Find where the given text appears and provide that cell's center as [X, Y] coordinate. 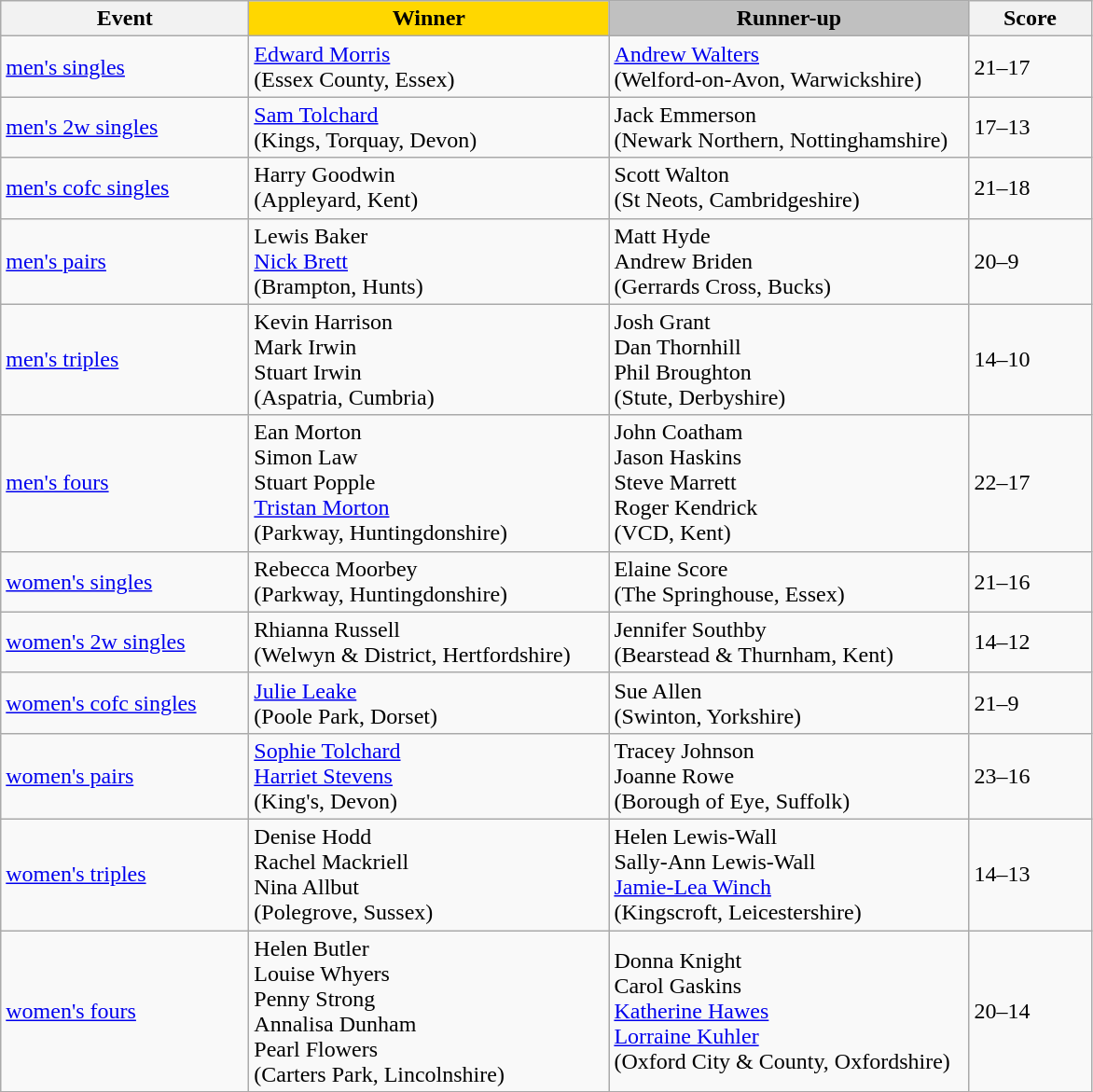
14–13 [1030, 875]
21–9 [1030, 703]
Scott Walton(St Neots, Cambridgeshire) [789, 188]
23–16 [1030, 776]
men's 2w singles [125, 127]
Edward Morris(Essex County, Essex) [429, 67]
men's fours [125, 483]
20–9 [1030, 261]
Event [125, 19]
20–14 [1030, 1011]
Jack Emmerson(Newark Northern, Nottinghamshire) [789, 127]
Kevin HarrisonMark IrwinStuart Irwin(Aspatria, Cumbria) [429, 360]
21–17 [1030, 67]
men's pairs [125, 261]
men's cofc singles [125, 188]
John CoathamJason HaskinsSteve MarrettRoger Kendrick(VCD, Kent) [789, 483]
22–17 [1030, 483]
14–12 [1030, 642]
Julie Leake(Poole Park, Dorset) [429, 703]
Winner [429, 19]
Sam Tolchard(Kings, Torquay, Devon) [429, 127]
Sue Allen(Swinton, Yorkshire) [789, 703]
Lewis BakerNick Brett(Brampton, Hunts) [429, 261]
Matt HydeAndrew Briden(Gerrards Cross, Bucks) [789, 261]
Harry Goodwin(Appleyard, Kent) [429, 188]
Rhianna Russell(Welwyn & District, Hertfordshire) [429, 642]
21–18 [1030, 188]
Sophie TolchardHarriet Stevens(King's, Devon) [429, 776]
Helen Lewis-WallSally-Ann Lewis-Wall Jamie-Lea Winch(Kingscroft, Leicestershire) [789, 875]
Tracey JohnsonJoanne Rowe(Borough of Eye, Suffolk) [789, 776]
Andrew Walters(Welford-on-Avon, Warwickshire) [789, 67]
Score [1030, 19]
Ean MortonSimon LawStuart PoppleTristan Morton(Parkway, Huntingdonshire) [429, 483]
women's cofc singles [125, 703]
women's fours [125, 1011]
Helen ButlerLouise WhyersPenny StrongAnnalisa DunhamPearl Flowers(Carters Park, Lincolnshire) [429, 1011]
men's triples [125, 360]
Josh GrantDan ThornhillPhil Broughton(Stute, Derbyshire) [789, 360]
21–16 [1030, 582]
women's triples [125, 875]
women's singles [125, 582]
Runner-up [789, 19]
Elaine Score(The Springhouse, Essex) [789, 582]
women's pairs [125, 776]
14–10 [1030, 360]
women's 2w singles [125, 642]
men's singles [125, 67]
Rebecca Moorbey(Parkway, Huntingdonshire) [429, 582]
17–13 [1030, 127]
Denise HoddRachel MackriellNina Allbut(Polegrove, Sussex) [429, 875]
Donna KnightCarol GaskinsKatherine HawesLorraine Kuhler(Oxford City & County, Oxfordshire) [789, 1011]
Jennifer Southby(Bearstead & Thurnham, Kent) [789, 642]
